Output the [X, Y] coordinate of the center of the cell containing the given text.  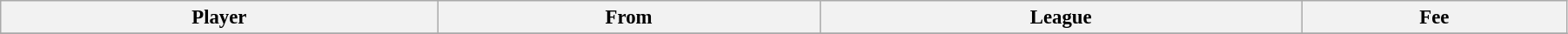
From [628, 17]
League [1061, 17]
Player [219, 17]
Fee [1434, 17]
